For the text-containing cell, return its midpoint in (X, Y) coordinate format. 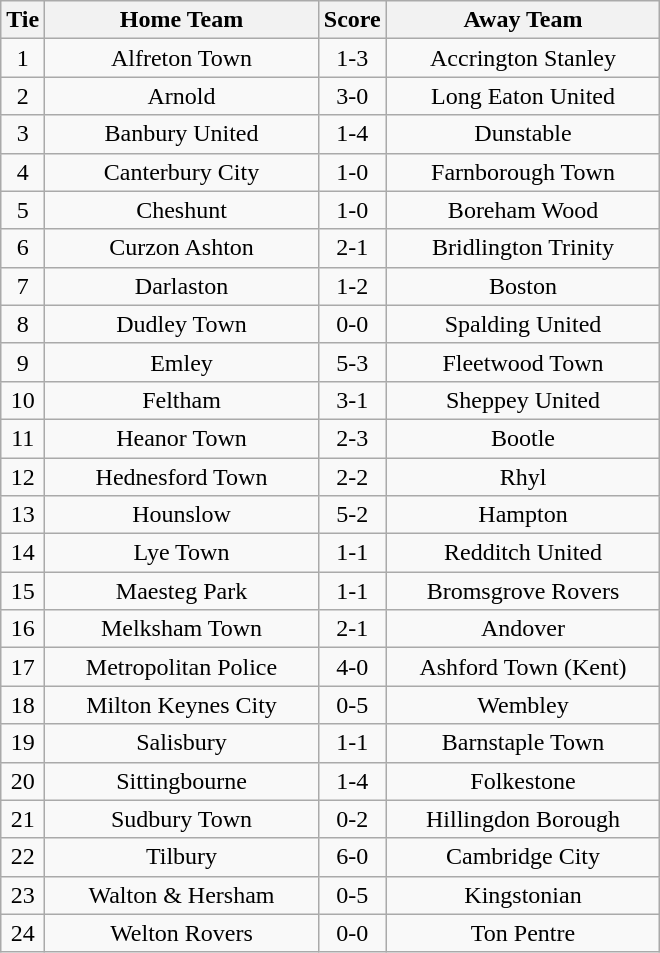
Away Team (523, 20)
Milton Keynes City (182, 705)
3-1 (352, 400)
Sudbury Town (182, 819)
Salisbury (182, 743)
Sittingbourne (182, 781)
3 (23, 134)
Cheshunt (182, 210)
Tie (23, 20)
Kingstonian (523, 895)
1-3 (352, 58)
1-2 (352, 286)
6-0 (352, 857)
Cambridge City (523, 857)
2-2 (352, 477)
Andover (523, 629)
Rhyl (523, 477)
23 (23, 895)
7 (23, 286)
14 (23, 553)
Tilbury (182, 857)
3-0 (352, 96)
11 (23, 438)
Long Eaton United (523, 96)
Score (352, 20)
Lye Town (182, 553)
16 (23, 629)
Arnold (182, 96)
Boreham Wood (523, 210)
Home Team (182, 20)
Ton Pentre (523, 933)
Banbury United (182, 134)
19 (23, 743)
Heanor Town (182, 438)
1 (23, 58)
Boston (523, 286)
Hillingdon Borough (523, 819)
9 (23, 362)
4 (23, 172)
20 (23, 781)
Darlaston (182, 286)
6 (23, 248)
Sheppey United (523, 400)
2 (23, 96)
Welton Rovers (182, 933)
15 (23, 591)
Ashford Town (Kent) (523, 667)
Barnstaple Town (523, 743)
Dunstable (523, 134)
Hampton (523, 515)
Hednesford Town (182, 477)
5-2 (352, 515)
Bridlington Trinity (523, 248)
Farnborough Town (523, 172)
13 (23, 515)
12 (23, 477)
Wembley (523, 705)
Canterbury City (182, 172)
Hounslow (182, 515)
Melksham Town (182, 629)
Bromsgrove Rovers (523, 591)
17 (23, 667)
Curzon Ashton (182, 248)
Redditch United (523, 553)
Maesteg Park (182, 591)
5 (23, 210)
Spalding United (523, 324)
Folkestone (523, 781)
Feltham (182, 400)
8 (23, 324)
Emley (182, 362)
22 (23, 857)
24 (23, 933)
Accrington Stanley (523, 58)
Alfreton Town (182, 58)
18 (23, 705)
5-3 (352, 362)
4-0 (352, 667)
Fleetwood Town (523, 362)
Walton & Hersham (182, 895)
0-2 (352, 819)
10 (23, 400)
21 (23, 819)
Bootle (523, 438)
Metropolitan Police (182, 667)
Dudley Town (182, 324)
2-3 (352, 438)
